Locate the cell with the specified text and output its (x, y) center coordinate. 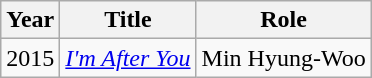
I'm After You (128, 58)
2015 (30, 58)
Role (284, 20)
Year (30, 20)
Title (128, 20)
Min Hyung-Woo (284, 58)
